Output the [x, y] coordinate of the center of the cell containing the given text.  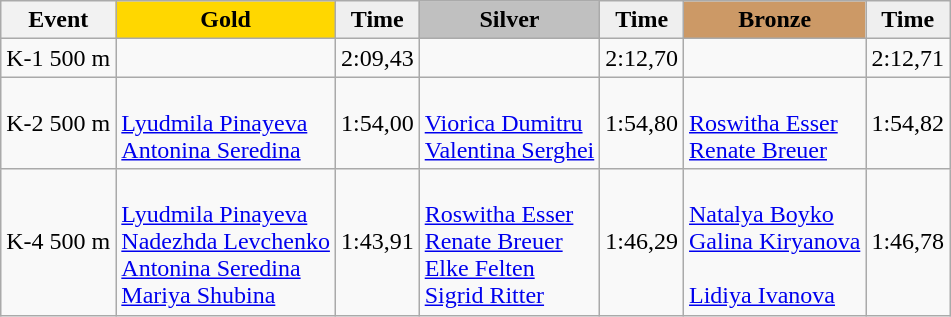
1:46,29 [642, 242]
1:43,91 [377, 242]
Roswitha EsserRenate BreuerElke FeltenSigrid Ritter [510, 242]
1:46,78 [908, 242]
2:12,71 [908, 58]
Event [58, 20]
1:54,82 [908, 123]
Gold [226, 20]
2:09,43 [377, 58]
K-2 500 m [58, 123]
Lyudmila PinayevaAntonina Seredina [226, 123]
1:54,00 [377, 123]
1:54,80 [642, 123]
Natalya BoykoGalina KiryanovaLidiya Ivanova [775, 242]
Roswitha EsserRenate Breuer [775, 123]
2:12,70 [642, 58]
K-1 500 m [58, 58]
Silver [510, 20]
Lyudmila PinayevaNadezhda LevchenkoAntonina SeredinaMariya Shubina [226, 242]
Bronze [775, 20]
K-4 500 m [58, 242]
Viorica DumitruValentina Serghei [510, 123]
